Identify which cell holds the provided text, then report its [X, Y] central coordinate. 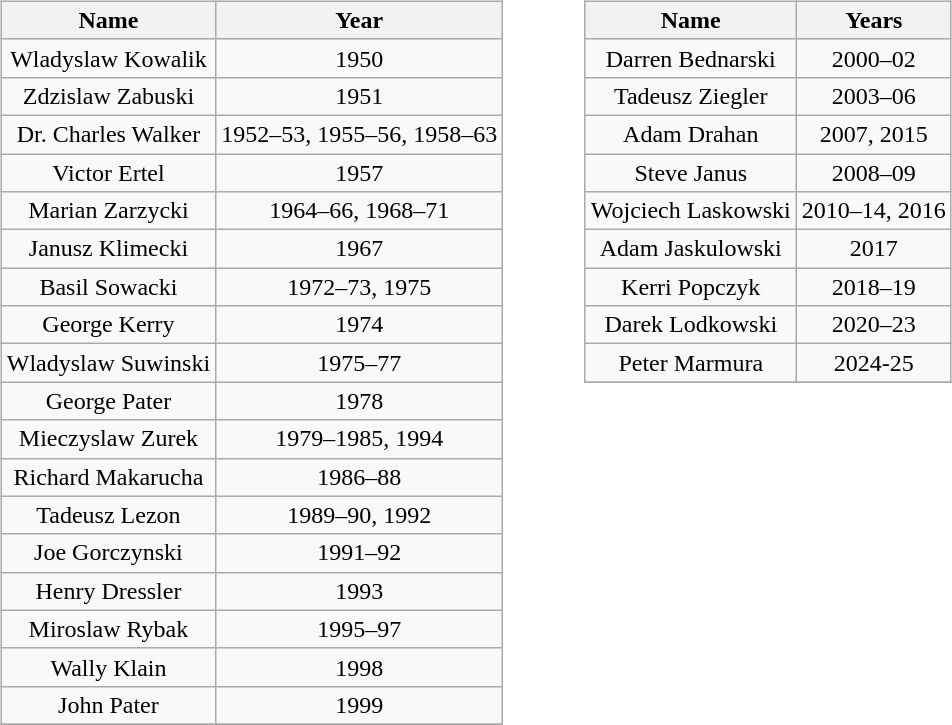
Years [874, 20]
Steve Janus [690, 173]
Darek Lodkowski [690, 325]
Miroslaw Rybak [108, 629]
George Kerry [108, 325]
Adam Jaskulowski [690, 249]
Tadeusz Ziegler [690, 96]
2007, 2015 [874, 134]
Wladyslaw Suwinski [108, 363]
2003–06 [874, 96]
George Pater [108, 401]
1950 [360, 58]
2000–02 [874, 58]
Year [360, 20]
1979–1985, 1994 [360, 439]
Peter Marmura [690, 363]
1993 [360, 591]
2017 [874, 249]
1978 [360, 401]
2010–14, 2016 [874, 211]
1952–53, 1955–56, 1958–63 [360, 134]
Wladyslaw Kowalik [108, 58]
1974 [360, 325]
2024-25 [874, 363]
Adam Drahan [690, 134]
Henry Dressler [108, 591]
Wojciech Laskowski [690, 211]
Tadeusz Lezon [108, 515]
1972–73, 1975 [360, 287]
1951 [360, 96]
Marian Zarzycki [108, 211]
1999 [360, 705]
2008–09 [874, 173]
1975–77 [360, 363]
1995–97 [360, 629]
1989–90, 1992 [360, 515]
1998 [360, 667]
Wally Klain [108, 667]
1957 [360, 173]
Dr. Charles Walker [108, 134]
Janusz Klimecki [108, 249]
1967 [360, 249]
1986–88 [360, 477]
John Pater [108, 705]
2020–23 [874, 325]
1964–66, 1968–71 [360, 211]
Richard Makarucha [108, 477]
Mieczyslaw Zurek [108, 439]
2018–19 [874, 287]
Victor Ertel [108, 173]
1991–92 [360, 553]
Zdzislaw Zabuski [108, 96]
Kerri Popczyk [690, 287]
Darren Bednarski [690, 58]
Joe Gorczynski [108, 553]
Basil Sowacki [108, 287]
